Return the (x, y) coordinate for the center point of the cell that contains the specified text.  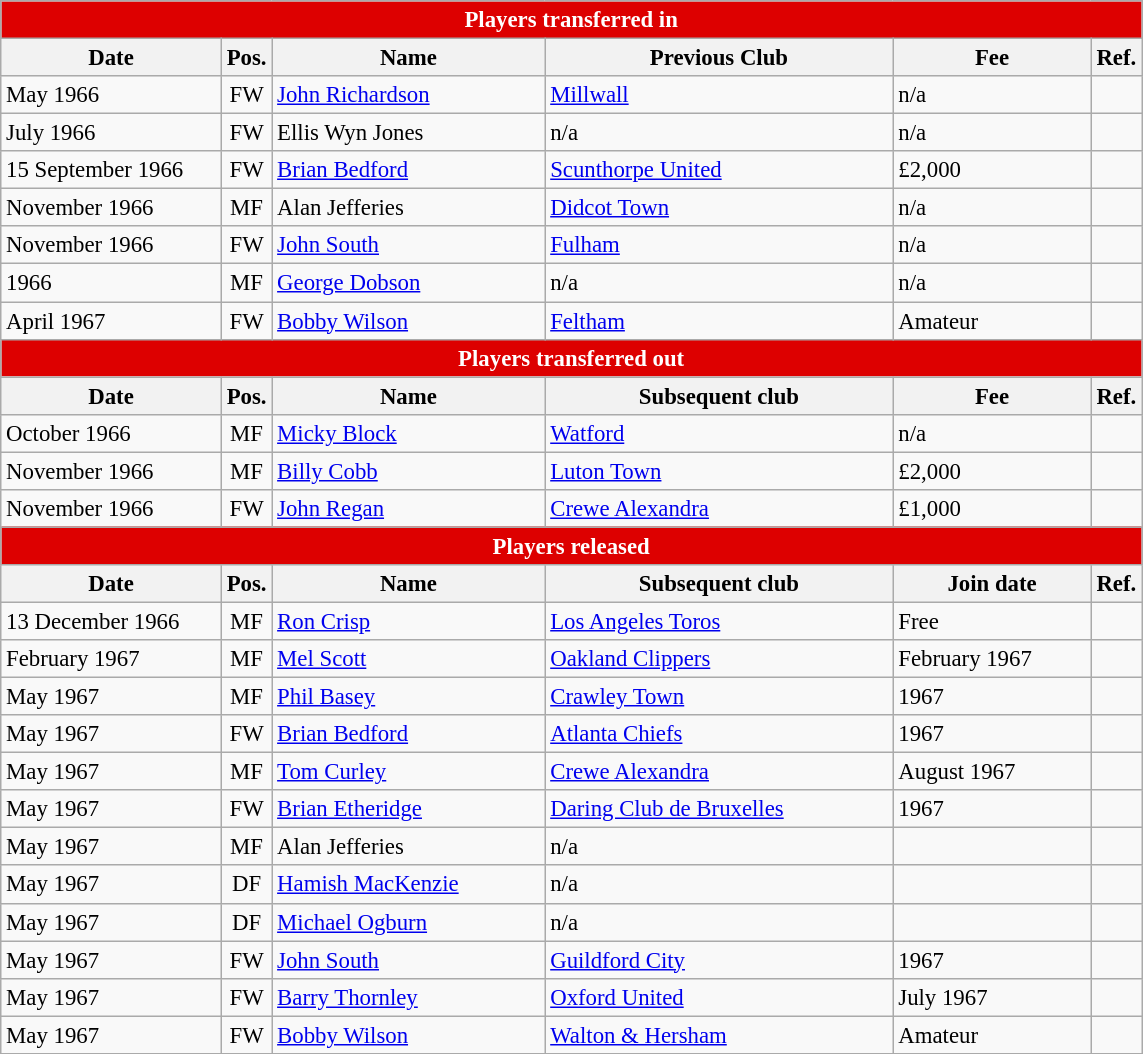
13 December 1966 (112, 621)
John Richardson (408, 95)
Walton & Hersham (719, 1035)
Scunthorpe United (719, 170)
Tom Curley (408, 772)
July 1966 (112, 133)
Players transferred out (572, 358)
April 1967 (112, 321)
Barry Thornley (408, 997)
Didcot Town (719, 208)
Previous Club (719, 58)
Daring Club de Bruxelles (719, 809)
Millwall (719, 95)
Michael Ogburn (408, 922)
Los Angeles Toros (719, 621)
May 1966 (112, 95)
John Regan (408, 509)
August 1967 (992, 772)
Watford (719, 433)
Ellis Wyn Jones (408, 133)
Phil Basey (408, 697)
Micky Block (408, 433)
Guildford City (719, 960)
Oakland Clippers (719, 659)
Ron Crisp (408, 621)
Oxford United (719, 997)
Feltham (719, 321)
Hamish MacKenzie (408, 885)
£1,000 (992, 509)
15 September 1966 (112, 170)
1966 (112, 283)
July 1967 (992, 997)
George Dobson (408, 283)
Free (992, 621)
Players transferred in (572, 20)
Join date (992, 584)
Luton Town (719, 471)
Players released (572, 546)
October 1966 (112, 433)
Billy Cobb (408, 471)
Fulham (719, 245)
Mel Scott (408, 659)
Atlanta Chiefs (719, 734)
Crawley Town (719, 697)
Brian Etheridge (408, 809)
